Provide the [X, Y] coordinate of the cell's center where the given text is located.  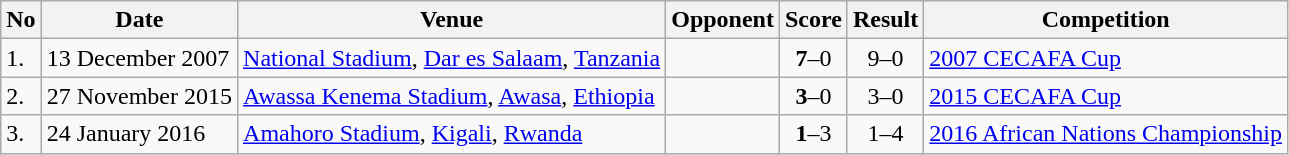
3. [21, 134]
Venue [452, 20]
National Stadium, Dar es Salaam, Tanzania [452, 58]
13 December 2007 [139, 58]
No [21, 20]
Score [813, 20]
2. [21, 96]
1–4 [885, 134]
9–0 [885, 58]
2007 CECAFA Cup [1106, 58]
Date [139, 20]
Competition [1106, 20]
1. [21, 58]
27 November 2015 [139, 96]
2015 CECAFA Cup [1106, 96]
Result [885, 20]
2016 African Nations Championship [1106, 134]
Awassa Kenema Stadium, Awasa, Ethiopia [452, 96]
24 January 2016 [139, 134]
Amahoro Stadium, Kigali, Rwanda [452, 134]
1–3 [813, 134]
7–0 [813, 58]
Opponent [723, 20]
